Extract the [X, Y] coordinate from the center of the cell holding the provided text.  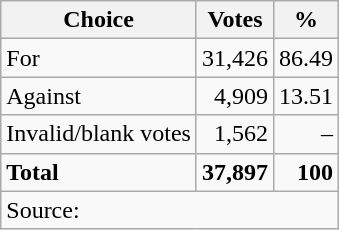
31,426 [234, 58]
– [306, 134]
Source: [170, 210]
Against [99, 96]
Total [99, 172]
Invalid/blank votes [99, 134]
37,897 [234, 172]
4,909 [234, 96]
Votes [234, 20]
% [306, 20]
1,562 [234, 134]
Choice [99, 20]
13.51 [306, 96]
100 [306, 172]
For [99, 58]
86.49 [306, 58]
